Provide the (X, Y) coordinate of the cell's center where the given text is located.  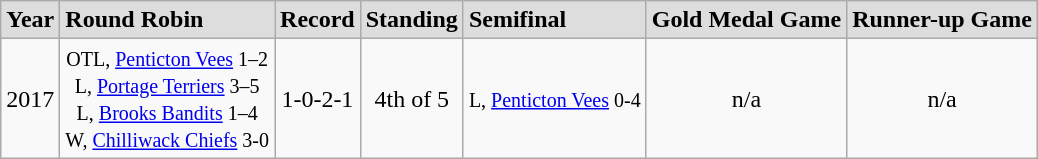
Year (30, 20)
Semifinal (554, 20)
2017 (30, 98)
L, Penticton Vees 0-4 (554, 98)
4th of 5 (412, 98)
Standing (412, 20)
Gold Medal Game (746, 20)
1-0-2-1 (318, 98)
OTL, Penticton Vees 1–2L, Portage Terriers 3–5L, Brooks Bandits 1–4W, Chilliwack Chiefs 3-0 (168, 98)
Record (318, 20)
Runner-up Game (942, 20)
Round Robin (168, 20)
